Locate the cell with the specified text and output its (x, y) center coordinate. 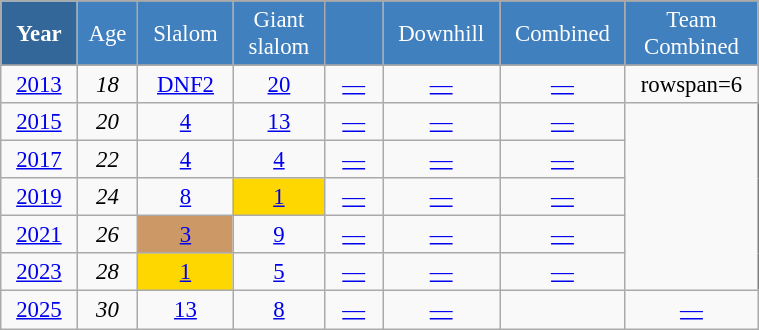
18 (108, 85)
2021 (39, 235)
22 (108, 160)
TeamCombined (691, 34)
5 (279, 273)
9 (279, 235)
26 (108, 235)
2015 (39, 122)
Slalom (186, 34)
2023 (39, 273)
2019 (39, 197)
2013 (39, 85)
Downhill (442, 34)
24 (108, 197)
DNF2 (186, 85)
Combined (563, 34)
Giantslalom (279, 34)
3 (186, 235)
Year (39, 34)
28 (108, 273)
2017 (39, 160)
30 (108, 310)
rowspan=6 (691, 85)
Age (108, 34)
2025 (39, 310)
